Output the (X, Y) coordinate of the center of the cell containing the given text.  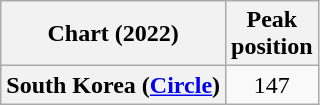
Chart (2022) (114, 34)
Peakposition (272, 34)
147 (272, 85)
South Korea (Circle) (114, 85)
